Scan for the cell matching the given text and deliver its (X, Y) coordinate at center. 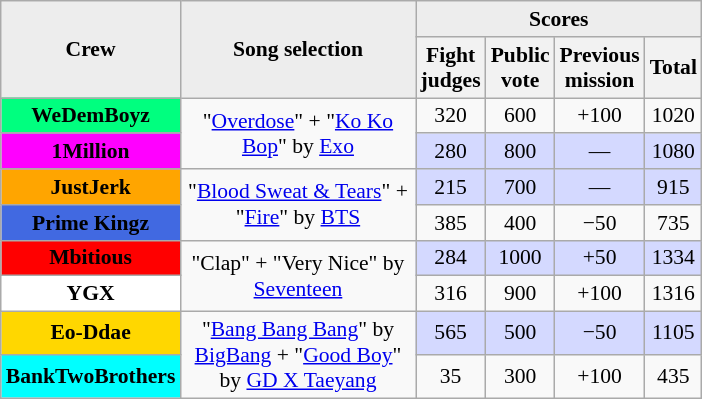
Publicvote (520, 68)
Crew (91, 50)
280 (451, 152)
1020 (674, 116)
284 (451, 258)
300 (520, 376)
435 (674, 376)
Eo-Ddae (91, 334)
BankTwoBrothers (91, 376)
900 (520, 294)
1334 (674, 258)
1080 (674, 152)
316 (451, 294)
Prime Kingz (91, 223)
Mbitious (91, 258)
915 (674, 187)
35 (451, 376)
WeDemBoyz (91, 116)
"Overdose" + "Ko Ko Bop" by Exo (298, 134)
+50 (600, 258)
JustJerk (91, 187)
700 (520, 187)
1000 (520, 258)
"Bang Bang Bang" by BigBang + "Good Boy" by GD X Taeyang (298, 356)
"Blood Sweat & Tears" + "Fire" by BTS (298, 204)
Scores (559, 19)
"Clap" + "Very Nice" by Seventeen (298, 276)
600 (520, 116)
385 (451, 223)
320 (451, 116)
735 (674, 223)
Song selection (298, 50)
215 (451, 187)
1316 (674, 294)
500 (520, 334)
400 (520, 223)
YGX (91, 294)
1Million (91, 152)
800 (520, 152)
Total (674, 68)
Previousmission (600, 68)
1105 (674, 334)
Fightjudges (451, 68)
565 (451, 334)
